Return [x, y] of the center of cell containing provided text 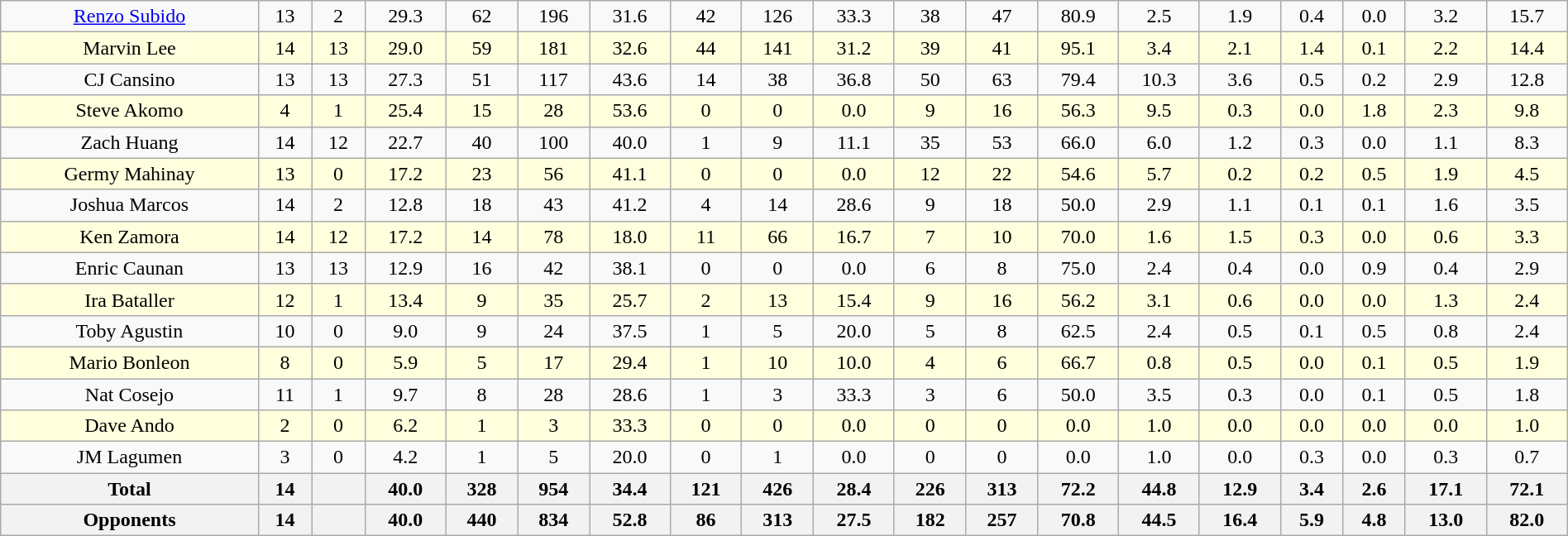
27.3 [405, 79]
17.1 [1446, 489]
JM Lagumen [129, 457]
141 [777, 48]
15.4 [854, 299]
226 [930, 489]
70.8 [1078, 520]
54.6 [1078, 174]
1.2 [1240, 142]
834 [554, 520]
426 [777, 489]
0.7 [1527, 457]
11.1 [854, 142]
37.5 [630, 331]
15 [481, 111]
13.4 [405, 299]
2.5 [1159, 17]
23 [481, 174]
2.6 [1374, 489]
29.4 [630, 362]
66.0 [1078, 142]
4.8 [1374, 520]
44.8 [1159, 489]
39 [930, 48]
40 [481, 142]
51 [481, 79]
10.0 [854, 362]
Mario Bonleon [129, 362]
Total [129, 489]
75.0 [1078, 268]
41.2 [630, 205]
954 [554, 489]
7 [930, 237]
8.3 [1527, 142]
0.9 [1374, 268]
59 [481, 48]
Nat Cosejo [129, 395]
22 [1002, 174]
56 [554, 174]
9.5 [1159, 111]
Toby Agustin [129, 331]
25.4 [405, 111]
95.1 [1078, 48]
Joshua Marcos [129, 205]
31.6 [630, 17]
5.7 [1159, 174]
36.8 [854, 79]
82.0 [1527, 520]
70.0 [1078, 237]
100 [554, 142]
Germy Mahinay [129, 174]
Ken Zamora [129, 237]
32.6 [630, 48]
29.3 [405, 17]
Zach Huang [129, 142]
17 [554, 362]
43 [554, 205]
6.2 [405, 426]
27.5 [854, 520]
181 [554, 48]
257 [1002, 520]
3.2 [1446, 17]
4.5 [1527, 174]
16.7 [854, 237]
25.7 [630, 299]
44.5 [1159, 520]
53 [1002, 142]
41 [1002, 48]
13.0 [1446, 520]
2.2 [1446, 48]
53.6 [630, 111]
56.3 [1078, 111]
6.0 [1159, 142]
43.6 [630, 79]
28.4 [854, 489]
62.5 [1078, 331]
Opponents [129, 520]
14.4 [1527, 48]
CJ Cansino [129, 79]
1.3 [1446, 299]
56.2 [1078, 299]
31.2 [854, 48]
29.0 [405, 48]
196 [554, 17]
2.3 [1446, 111]
3.1 [1159, 299]
47 [1002, 17]
3.6 [1240, 79]
Renzo Subido [129, 17]
44 [706, 48]
328 [481, 489]
50 [930, 79]
62 [481, 17]
Marvin Lee [129, 48]
Dave Ando [129, 426]
72.2 [1078, 489]
Ira Bataller [129, 299]
41.1 [630, 174]
78 [554, 237]
22.7 [405, 142]
440 [481, 520]
72.1 [1527, 489]
66.7 [1078, 362]
66 [777, 237]
2.1 [1240, 48]
52.8 [630, 520]
24 [554, 331]
182 [930, 520]
3.3 [1527, 237]
Steve Akomo [129, 111]
86 [706, 520]
80.9 [1078, 17]
79.4 [1078, 79]
18.0 [630, 237]
9.0 [405, 331]
63 [1002, 79]
15.7 [1527, 17]
117 [554, 79]
1.4 [1312, 48]
9.7 [405, 395]
34.4 [630, 489]
4.2 [405, 457]
1.5 [1240, 237]
9.8 [1527, 111]
38.1 [630, 268]
126 [777, 17]
10.3 [1159, 79]
Enric Caunan [129, 268]
16.4 [1240, 520]
121 [706, 489]
